Capture the cell that displays the provided text and extract its [X, Y] central coordinate. 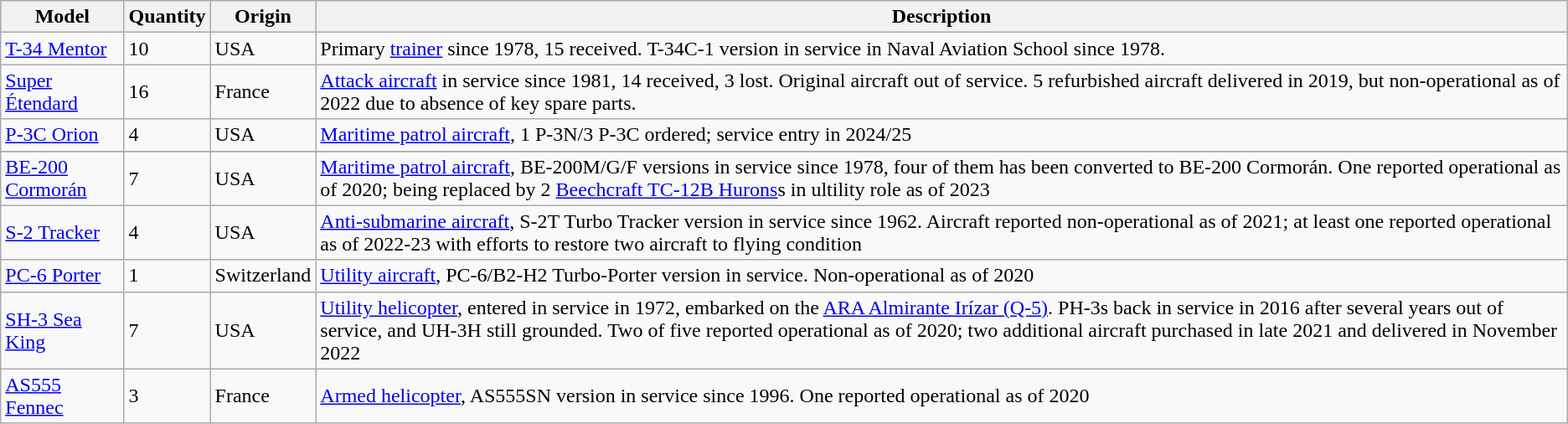
Super Étendard [62, 92]
Primary trainer since 1978, 15 received. T-34C-1 version in service in Naval Aviation School since 1978. [941, 49]
Model [62, 17]
AS555 Fennec [62, 396]
PC-6 Porter [62, 276]
Quantity [168, 17]
Utility aircraft, PC-6/B2-H2 Turbo-Porter version in service. Non-operational as of 2020 [941, 276]
Origin [263, 17]
Description [941, 17]
10 [168, 49]
3 [168, 396]
1 [168, 276]
Maritime patrol aircraft, 1 P-3N/3 P-3C ordered; service entry in 2024/25 [941, 135]
16 [168, 92]
P-3C Orion [62, 135]
SH-3 Sea King [62, 330]
Armed helicopter, AS555SN version in service since 1996. One reported operational as of 2020 [941, 396]
S-2 Tracker [62, 233]
Switzerland [263, 276]
BE-200 Cormorán [62, 178]
T-34 Mentor [62, 49]
